Provide the [X, Y] coordinate of the cell's center where the given text is located.  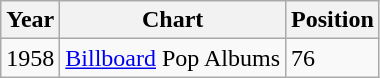
76 [333, 58]
Billboard Pop Albums [173, 58]
Year [30, 20]
Chart [173, 20]
Position [333, 20]
1958 [30, 58]
